Extract the [x, y] coordinate from the center of the cell holding the provided text.  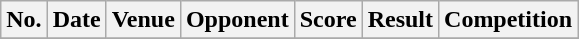
Opponent [237, 20]
Competition [508, 20]
Score [328, 20]
No. [24, 20]
Venue [143, 20]
Result [400, 20]
Date [76, 20]
